Detect which cell encompasses the target text, then output its (x, y) center coordinate. 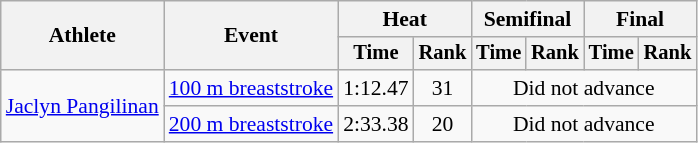
Final (640, 19)
1:12.47 (376, 88)
200 m breaststroke (251, 124)
Event (251, 36)
2:33.38 (376, 124)
100 m breaststroke (251, 88)
31 (443, 88)
20 (443, 124)
Semifinal (527, 19)
Athlete (82, 36)
Heat (404, 19)
Jaclyn Pangilinan (82, 106)
